Find where the given text appears and provide that cell's center as [X, Y] coordinate. 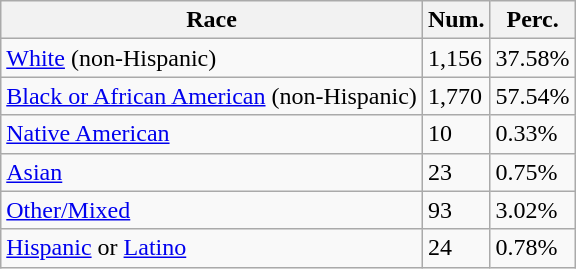
Other/Mixed [212, 210]
0.33% [532, 134]
White (non-Hispanic) [212, 58]
Perc. [532, 20]
23 [456, 172]
93 [456, 210]
3.02% [532, 210]
0.78% [532, 248]
Native American [212, 134]
Num. [456, 20]
37.58% [532, 58]
24 [456, 248]
57.54% [532, 96]
1,770 [456, 96]
0.75% [532, 172]
Hispanic or Latino [212, 248]
1,156 [456, 58]
Race [212, 20]
10 [456, 134]
Black or African American (non-Hispanic) [212, 96]
Asian [212, 172]
